Search for the cell housing the specified text and yield its (x, y) center coordinate. 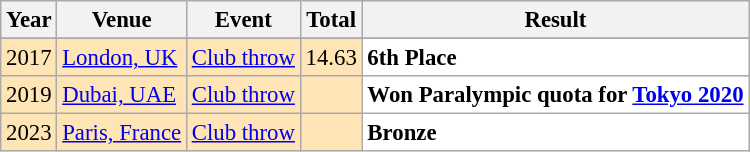
2019 (29, 95)
Bronze (556, 133)
Venue (122, 20)
2023 (29, 133)
Won Paralympic quota for Tokyo 2020 (556, 95)
Total (331, 20)
London, UK (122, 58)
Dubai, UAE (122, 95)
14.63 (331, 58)
6th Place (556, 58)
Year (29, 20)
2017 (29, 58)
Result (556, 20)
Paris, France (122, 133)
Event (243, 20)
